Search for the cell housing the specified text and yield its [X, Y] center coordinate. 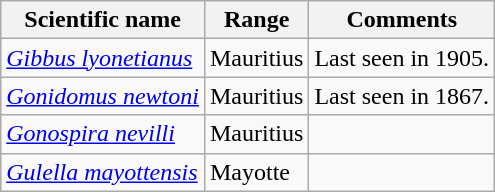
Gonospira nevilli [103, 134]
Gulella mayottensis [103, 172]
Scientific name [103, 20]
Gibbus lyonetianus [103, 58]
Gonidomus newtoni [103, 96]
Last seen in 1867. [402, 96]
Mayotte [256, 172]
Last seen in 1905. [402, 58]
Range [256, 20]
Comments [402, 20]
